Return the [x, y] coordinate for the center point of the cell that contains the specified text.  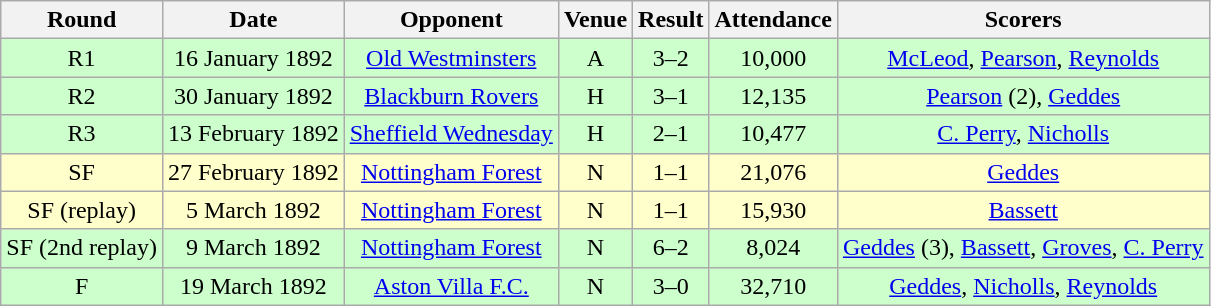
Aston Villa F.C. [451, 286]
Old Westminsters [451, 58]
12,135 [773, 96]
Round [82, 20]
10,000 [773, 58]
R3 [82, 134]
SF [82, 172]
3–2 [671, 58]
Sheffield Wednesday [451, 134]
2–1 [671, 134]
5 March 1892 [253, 210]
13 February 1892 [253, 134]
Blackburn Rovers [451, 96]
Scorers [1023, 20]
R2 [82, 96]
Venue [595, 20]
10,477 [773, 134]
Geddes [1023, 172]
27 February 1892 [253, 172]
6–2 [671, 248]
Result [671, 20]
16 January 1892 [253, 58]
F [82, 286]
3–0 [671, 286]
Geddes, Nicholls, Reynolds [1023, 286]
8,024 [773, 248]
3–1 [671, 96]
C. Perry, Nicholls [1023, 134]
19 March 1892 [253, 286]
SF (2nd replay) [82, 248]
Opponent [451, 20]
Attendance [773, 20]
Date [253, 20]
A [595, 58]
Bassett [1023, 210]
15,930 [773, 210]
R1 [82, 58]
SF (replay) [82, 210]
Pearson (2), Geddes [1023, 96]
9 March 1892 [253, 248]
McLeod, Pearson, Reynolds [1023, 58]
21,076 [773, 172]
32,710 [773, 286]
Geddes (3), Bassett, Groves, C. Perry [1023, 248]
30 January 1892 [253, 96]
